Identify which cell holds the provided text, then report its (X, Y) central coordinate. 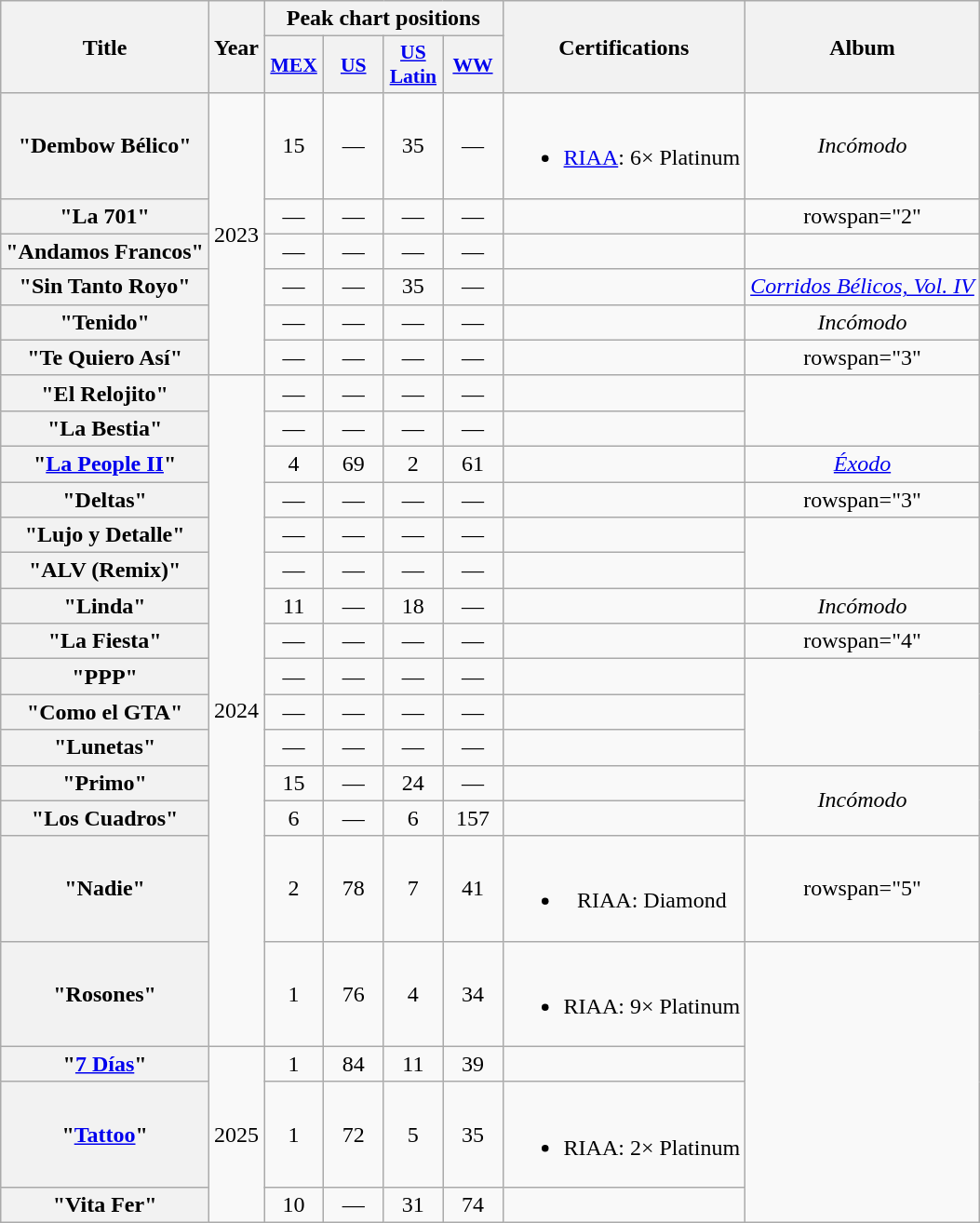
Peak chart positions (383, 19)
RIAA: Diamond (624, 888)
5 (413, 1134)
18 (413, 606)
10 (294, 1204)
"La Fiesta" (105, 641)
"7 Días" (105, 1064)
74 (473, 1204)
rowspan="4" (863, 641)
157 (473, 818)
RIAA: 2× Platinum (624, 1134)
2025 (236, 1134)
72 (354, 1134)
"Lujo y Detalle" (105, 535)
"ALV (Remix)" (105, 571)
Corridos Bélicos, Vol. IV (863, 287)
rowspan="5" (863, 888)
"Rosones" (105, 994)
"Los Cuadros" (105, 818)
69 (354, 464)
31 (413, 1204)
MEX (294, 65)
34 (473, 994)
"Andamos Francos" (105, 251)
"Deltas" (105, 500)
39 (473, 1064)
"Sin Tanto Royo" (105, 287)
Éxodo (863, 464)
76 (354, 994)
"Dembow Bélico" (105, 145)
61 (473, 464)
Year (236, 47)
rowspan="2" (863, 216)
"PPP" (105, 677)
24 (413, 783)
"Tenido" (105, 322)
"La Bestia" (105, 428)
"Tattoo" (105, 1134)
US (354, 65)
Title (105, 47)
"Vita Fer" (105, 1204)
RIAA: 9× Platinum (624, 994)
"Primo" (105, 783)
RIAA: 6× Platinum (624, 145)
"La 701" (105, 216)
"El Relojito" (105, 393)
2023 (236, 235)
"Como el GTA" (105, 712)
7 (413, 888)
"Linda" (105, 606)
"Lunetas" (105, 747)
41 (473, 888)
Certifications (624, 47)
"Te Quiero Así" (105, 357)
Album (863, 47)
WW (473, 65)
84 (354, 1064)
2024 (236, 711)
"Nadie" (105, 888)
"La People II" (105, 464)
78 (354, 888)
USLatin (413, 65)
